Search for the cell housing the specified text and yield its [x, y] center coordinate. 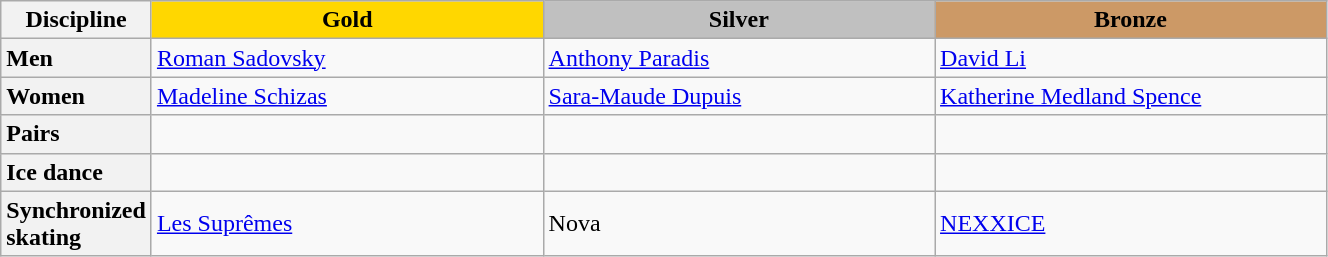
NEXXICE [1131, 224]
Anthony Paradis [738, 58]
Gold [347, 20]
Les Suprêmes [347, 224]
Bronze [1131, 20]
David Li [1131, 58]
Sara-Maude Dupuis [738, 96]
Synchronized skating [76, 224]
Pairs [76, 134]
Women [76, 96]
Katherine Medland Spence [1131, 96]
Madeline Schizas [347, 96]
Roman Sadovsky [347, 58]
Ice dance [76, 172]
Silver [738, 20]
Nova [738, 224]
Men [76, 58]
Discipline [76, 20]
